Search for the cell housing the specified text and yield its [x, y] center coordinate. 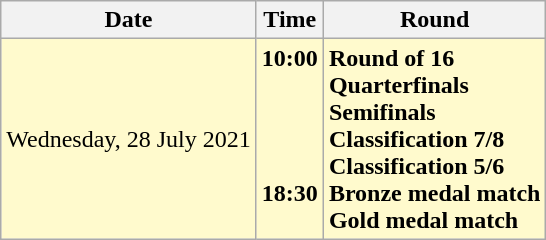
Date [129, 20]
10:00 18:30 [290, 139]
Round [434, 20]
Wednesday, 28 July 2021 [129, 139]
Round of 16QuarterfinalsSemifinalsClassification 7/8Classification 5/6Bronze medal matchGold medal match [434, 139]
Time [290, 20]
